Pinpoint the cell where the given text exists, returning its [x, y] midpoint coordinate. 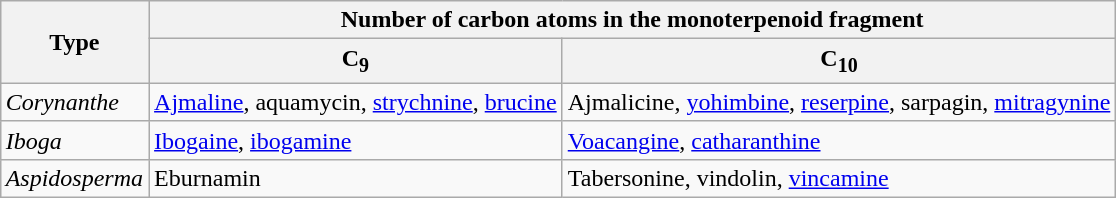
Corynanthe [74, 102]
Eburnamin [356, 178]
Type [74, 42]
C9 [356, 61]
Aspidosperma [74, 178]
C10 [839, 61]
Voacangine, catharanthine [839, 140]
Tabersonine, vindolin, vincamine [839, 178]
Ajmaline, aquamycin, strychnine, brucine [356, 102]
Ibogaine, ibogamine [356, 140]
Ajmalicine, yohimbine, reserpine, sarpagin, mitragynine [839, 102]
Iboga [74, 140]
Number of carbon atoms in the monoterpenoid fragment [632, 20]
